Return the (x, y) coordinate for the center point of the cell that contains the specified text.  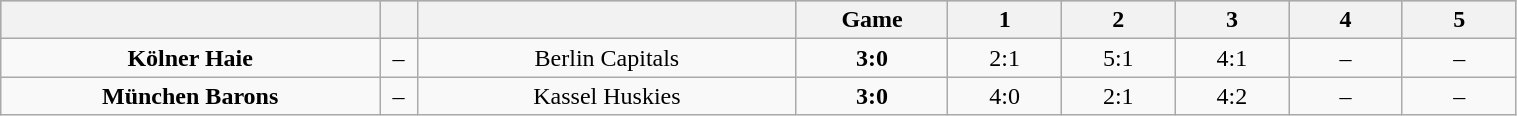
4:2 (1232, 96)
4:1 (1232, 58)
3 (1232, 20)
4:0 (1005, 96)
5:1 (1118, 58)
4 (1346, 20)
1 (1005, 20)
Kölner Haie (190, 58)
Game (872, 20)
Kassel Huskies (606, 96)
München Barons (190, 96)
Berlin Capitals (606, 58)
2 (1118, 20)
5 (1459, 20)
